Capture the cell that displays the provided text and extract its [x, y] central coordinate. 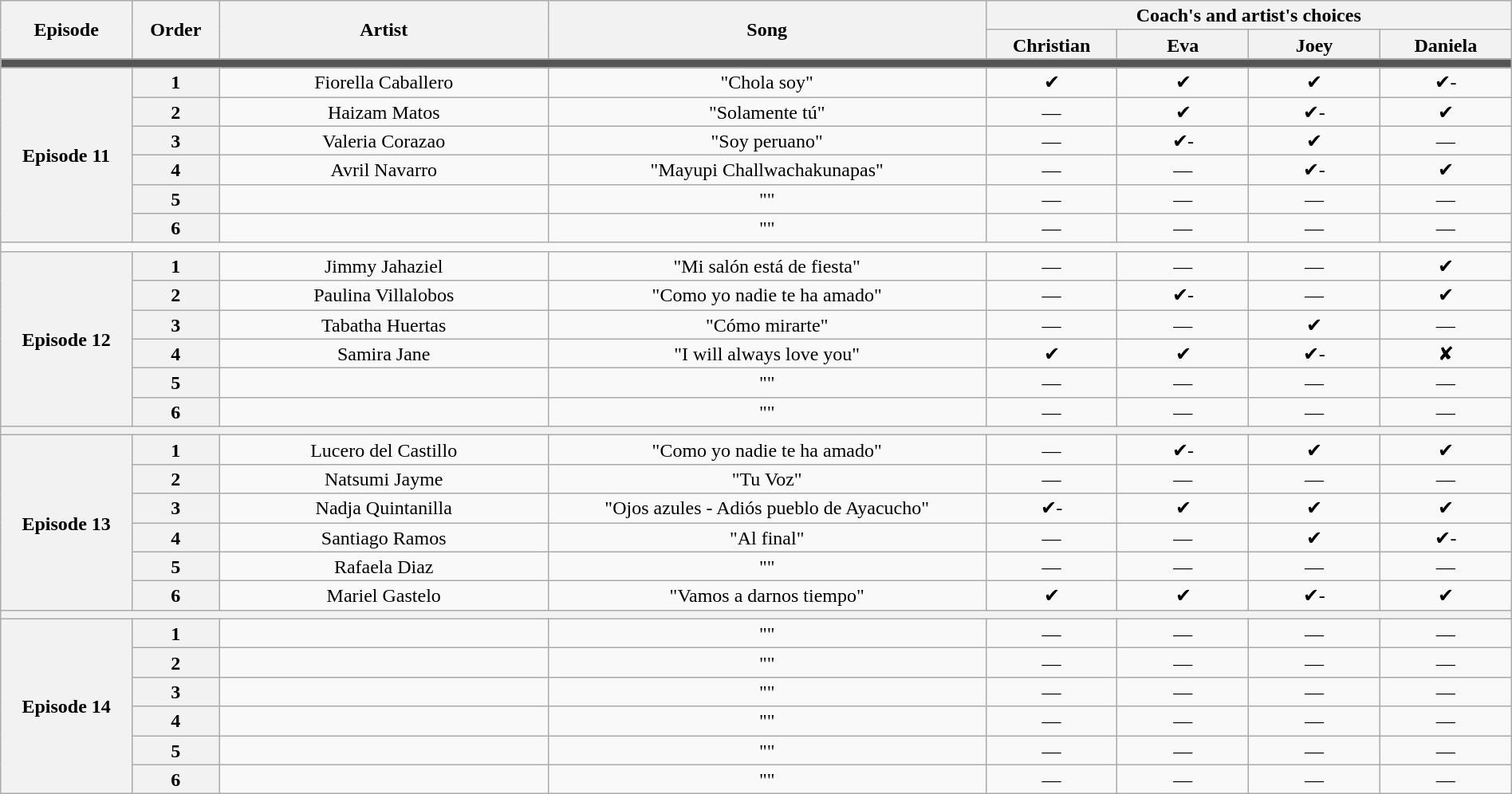
Lucero del Castillo [384, 450]
Episode [67, 30]
Song [767, 30]
✘ [1445, 354]
Artist [384, 30]
"Mi salón está de fiesta" [767, 266]
"Cómo mirarte" [767, 324]
"Solamente tú" [767, 112]
"Chola soy" [767, 83]
Santiago Ramos [384, 537]
Samira Jane [384, 354]
Episode 12 [67, 338]
Episode 11 [67, 155]
Haizam Matos [384, 112]
Coach's and artist's choices [1249, 16]
Natsumi Jayme [384, 478]
"Mayupi Challwachakunapas" [767, 171]
"Soy peruano" [767, 140]
Jimmy Jahaziel [384, 266]
"Tu Voz" [767, 478]
Daniela [1445, 45]
"I will always love you" [767, 354]
Episode 13 [67, 523]
Tabatha Huertas [384, 324]
Mariel Gastelo [384, 596]
Paulina Villalobos [384, 295]
Rafaela Diaz [384, 566]
"Al final" [767, 537]
Avril Navarro [384, 171]
"Vamos a darnos tiempo" [767, 596]
Joey [1314, 45]
Nadja Quintanilla [384, 509]
Fiorella Caballero [384, 83]
"Ojos azules - Adiós pueblo de Ayacucho" [767, 509]
Order [175, 30]
Eva [1183, 45]
Episode 14 [67, 706]
Valeria Corazao [384, 140]
Christian [1051, 45]
